Determine the (x, y) coordinate at the center of the cell enclosing the given text.  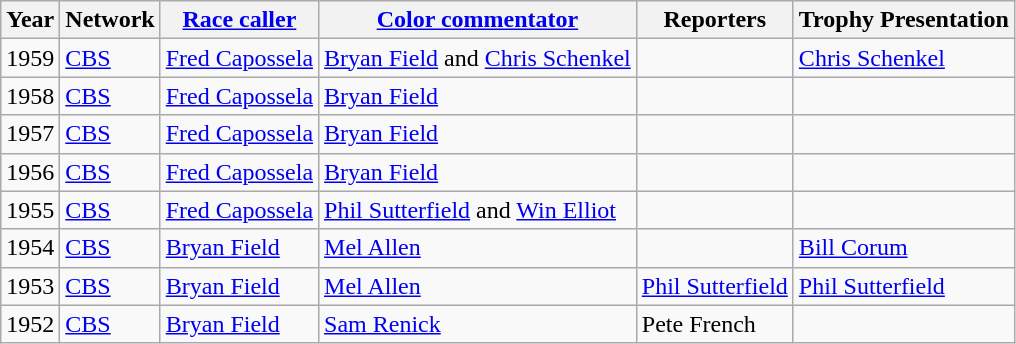
1956 (30, 172)
Year (30, 20)
Chris Schenkel (904, 58)
Trophy Presentation (904, 20)
Bryan Field and Chris Schenkel (478, 58)
1959 (30, 58)
Phil Sutterfield and Win Elliot (478, 210)
1954 (30, 248)
Network (110, 20)
1958 (30, 96)
1955 (30, 210)
Reporters (714, 20)
Color commentator (478, 20)
Race caller (239, 20)
1953 (30, 286)
1957 (30, 134)
Sam Renick (478, 324)
1952 (30, 324)
Pete French (714, 324)
Bill Corum (904, 248)
